Return the (x, y) coordinate for the center point of the cell that contains the specified text.  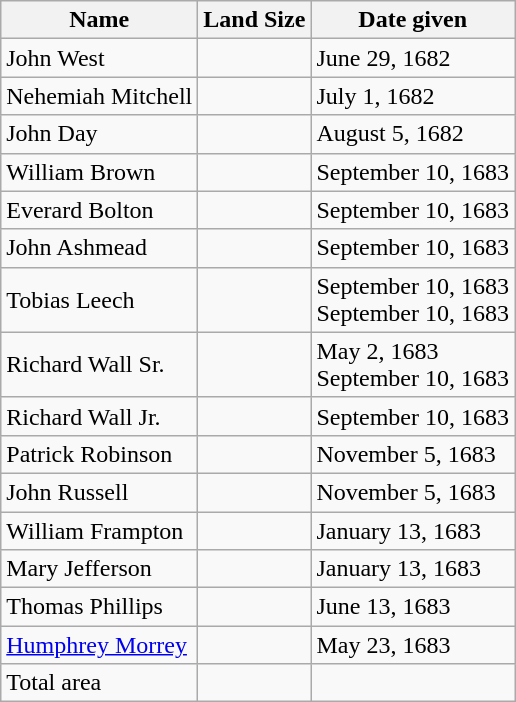
Mary Jefferson (100, 569)
Land Size (254, 20)
Thomas Phillips (100, 607)
Total area (100, 683)
May 2, 1683September 10, 1683 (413, 364)
John Ashmead (100, 248)
John Russell (100, 492)
June 29, 1682 (413, 58)
Humphrey Morrey (100, 645)
Nehemiah Mitchell (100, 96)
John West (100, 58)
Name (100, 20)
June 13, 1683 (413, 607)
August 5, 1682 (413, 134)
Date given (413, 20)
Tobias Leech (100, 300)
May 23, 1683 (413, 645)
William Brown (100, 172)
William Frampton (100, 531)
Everard Bolton (100, 210)
Richard Wall Sr. (100, 364)
Richard Wall Jr. (100, 416)
John Day (100, 134)
July 1, 1682 (413, 96)
September 10, 1683September 10, 1683 (413, 300)
Patrick Robinson (100, 454)
